Search for the cell housing the specified text and yield its (x, y) center coordinate. 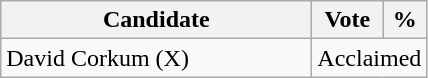
Acclaimed (370, 58)
Candidate (156, 20)
David Corkum (X) (156, 58)
% (405, 20)
Vote (348, 20)
